Return the (x, y) coordinate for the center point of the cell that contains the specified text.  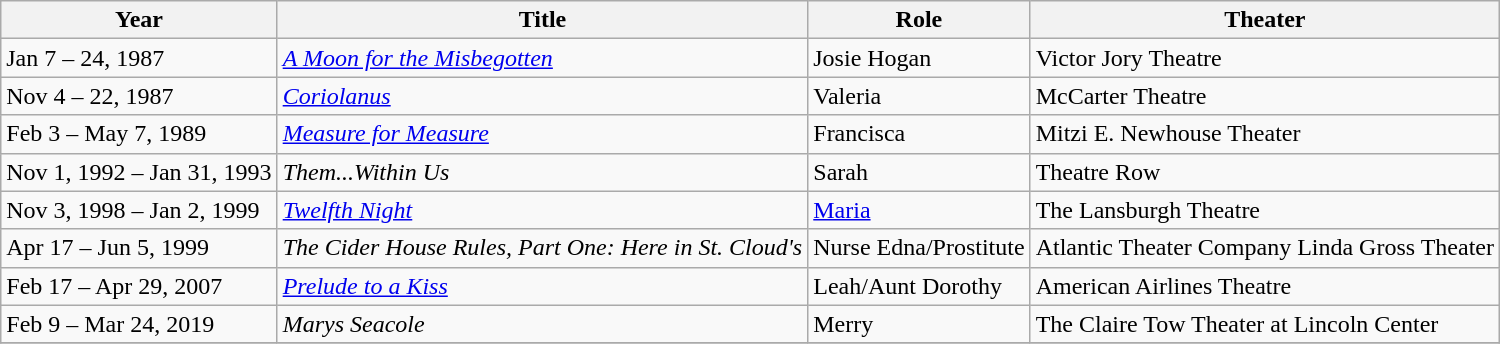
Victor Jory Theatre (1264, 58)
A Moon for the Misbegotten (542, 58)
Leah/Aunt Dorothy (919, 286)
Twelfth Night (542, 210)
Marys Seacole (542, 324)
Nurse Edna/Prostitute (919, 248)
Francisca (919, 134)
Them...Within Us (542, 172)
Theatre Row (1264, 172)
Feb 17 – Apr 29, 2007 (139, 286)
Mitzi E. Newhouse Theater (1264, 134)
Feb 3 – May 7, 1989 (139, 134)
Josie Hogan (919, 58)
Merry (919, 324)
Prelude to a Kiss (542, 286)
Measure for Measure (542, 134)
Theater (1264, 20)
Nov 1, 1992 – Jan 31, 1993 (139, 172)
Year (139, 20)
Coriolanus (542, 96)
Apr 17 – Jun 5, 1999 (139, 248)
Nov 4 – 22, 1987 (139, 96)
Maria (919, 210)
Atlantic Theater Company Linda Gross Theater (1264, 248)
The Cider House Rules, Part One: Here in St. Cloud's (542, 248)
Nov 3, 1998 – Jan 2, 1999 (139, 210)
Sarah (919, 172)
American Airlines Theatre (1264, 286)
Jan 7 – 24, 1987 (139, 58)
Role (919, 20)
The Lansburgh Theatre (1264, 210)
Valeria (919, 96)
Feb 9 – Mar 24, 2019 (139, 324)
McCarter Theatre (1264, 96)
The Claire Tow Theater at Lincoln Center (1264, 324)
Title (542, 20)
